Return the [X, Y] coordinate for the center point of the cell that contains the specified text.  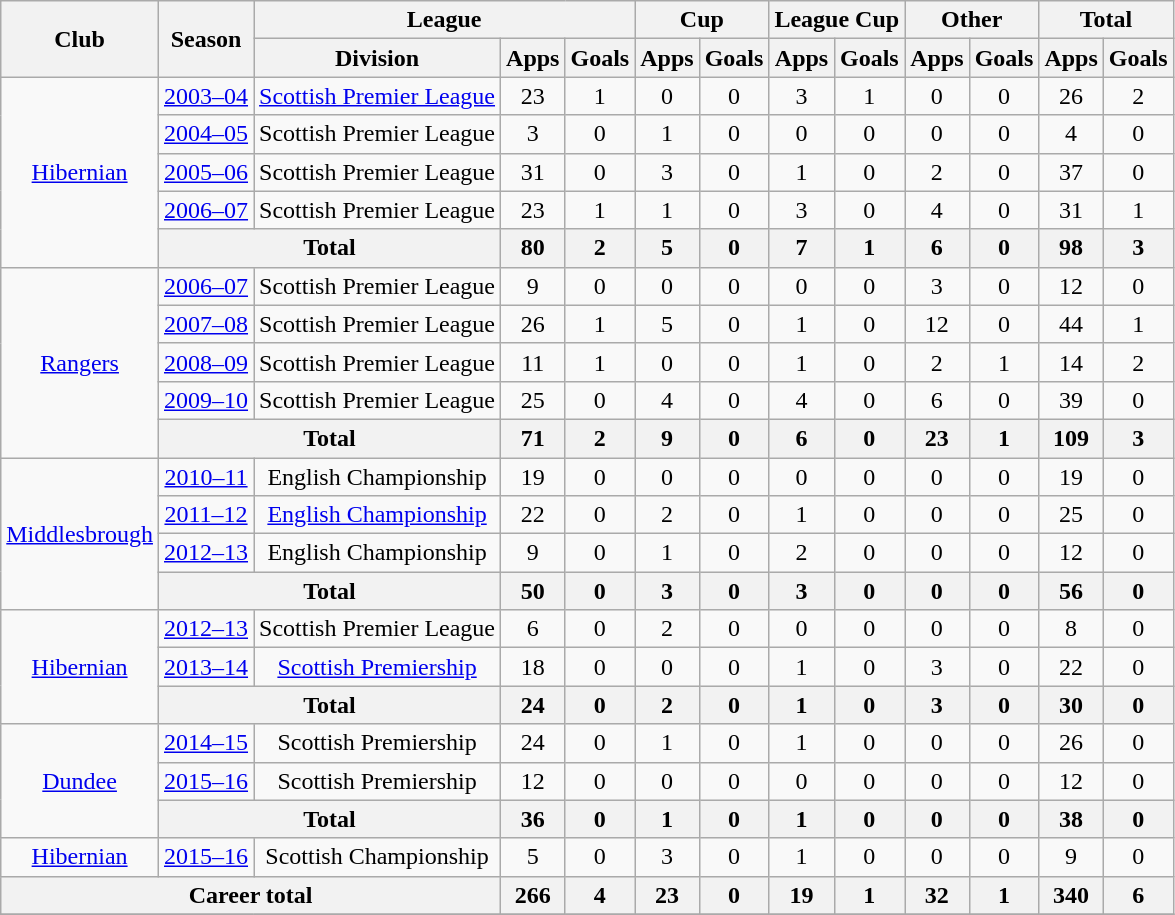
League [444, 20]
League Cup [837, 20]
39 [1071, 400]
Scottish Championship [378, 857]
32 [937, 895]
2010–11 [206, 477]
98 [1071, 248]
Division [378, 58]
38 [1071, 819]
37 [1071, 172]
109 [1071, 438]
2005–06 [206, 172]
11 [533, 362]
44 [1071, 324]
2013–14 [206, 667]
56 [1071, 591]
2014–15 [206, 743]
30 [1071, 705]
340 [1071, 895]
Other [972, 20]
50 [533, 591]
Club [80, 39]
Career total [251, 895]
Middlesbrough [80, 534]
2003–04 [206, 96]
18 [533, 667]
2011–12 [206, 515]
36 [533, 819]
Dundee [80, 781]
14 [1071, 362]
Cup [702, 20]
266 [533, 895]
2004–05 [206, 134]
80 [533, 248]
8 [1071, 629]
2008–09 [206, 362]
2007–08 [206, 324]
Rangers [80, 362]
71 [533, 438]
2009–10 [206, 400]
7 [802, 248]
Season [206, 39]
